Determine the (X, Y) coordinate at the center of the cell enclosing the given text.  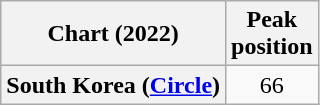
Peakposition (272, 34)
66 (272, 85)
Chart (2022) (114, 34)
South Korea (Circle) (114, 85)
